Identify which cell holds the provided text, then report its [x, y] central coordinate. 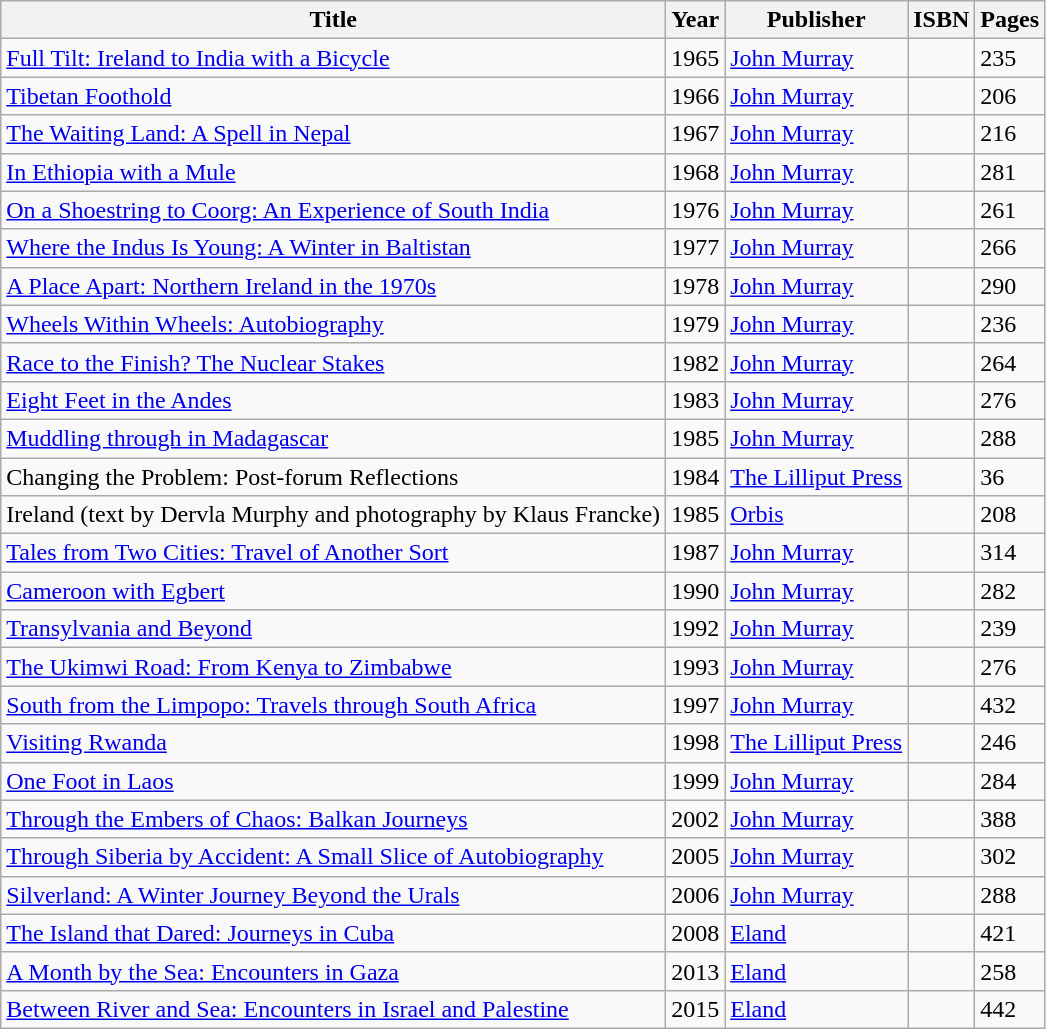
1977 [696, 248]
1983 [696, 400]
281 [1010, 172]
The Island that Dared: Journeys in Cuba [334, 933]
Silverland: A Winter Journey Beyond the Urals [334, 895]
1990 [696, 591]
421 [1010, 933]
1978 [696, 286]
290 [1010, 286]
Title [334, 20]
Ireland (text by Dervla Murphy and photography by Klaus Francke) [334, 515]
Year [696, 20]
1966 [696, 96]
235 [1010, 58]
432 [1010, 705]
ISBN [942, 20]
2002 [696, 819]
206 [1010, 96]
442 [1010, 1009]
261 [1010, 210]
258 [1010, 971]
1984 [696, 477]
Race to the Finish? The Nuclear Stakes [334, 362]
388 [1010, 819]
1993 [696, 667]
South from the Limpopo: Travels through South Africa [334, 705]
2005 [696, 857]
1968 [696, 172]
1999 [696, 781]
314 [1010, 553]
On a Shoestring to Coorg: An Experience of South India [334, 210]
1997 [696, 705]
Wheels Within Wheels: Autobiography [334, 324]
302 [1010, 857]
Pages [1010, 20]
1979 [696, 324]
Visiting Rwanda [334, 743]
Tibetan Foothold [334, 96]
A Place Apart: Northern Ireland in the 1970s [334, 286]
Tales from Two Cities: Travel of Another Sort [334, 553]
Full Tilt: Ireland to India with a Bicycle [334, 58]
Publisher [816, 20]
282 [1010, 591]
Through the Embers of Chaos: Balkan Journeys [334, 819]
Changing the Problem: Post-forum Reflections [334, 477]
36 [1010, 477]
1965 [696, 58]
In Ethiopia with a Mule [334, 172]
Cameroon with Egbert [334, 591]
Through Siberia by Accident: A Small Slice of Autobiography [334, 857]
The Waiting Land: A Spell in Nepal [334, 134]
A Month by the Sea: Encounters in Gaza [334, 971]
1987 [696, 553]
2013 [696, 971]
239 [1010, 629]
One Foot in Laos [334, 781]
1982 [696, 362]
Between River and Sea: Encounters in Israel and Palestine [334, 1009]
Eight Feet in the Andes [334, 400]
1976 [696, 210]
266 [1010, 248]
216 [1010, 134]
Transylvania and Beyond [334, 629]
1998 [696, 743]
2008 [696, 933]
2006 [696, 895]
284 [1010, 781]
Orbis [816, 515]
The Ukimwi Road: From Kenya to Zimbabwe [334, 667]
236 [1010, 324]
1967 [696, 134]
2015 [696, 1009]
Where the Indus Is Young: A Winter in Baltistan [334, 248]
208 [1010, 515]
264 [1010, 362]
1992 [696, 629]
Muddling through in Madagascar [334, 438]
246 [1010, 743]
